Extract the [x, y] coordinate from the center of the cell holding the provided text.  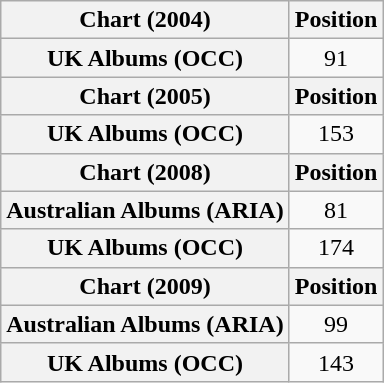
143 [336, 362]
Chart (2008) [145, 172]
81 [336, 210]
Chart (2009) [145, 286]
153 [336, 134]
91 [336, 58]
174 [336, 248]
99 [336, 324]
Chart (2004) [145, 20]
Chart (2005) [145, 96]
